Detect which cell encompasses the target text, then output its (X, Y) center coordinate. 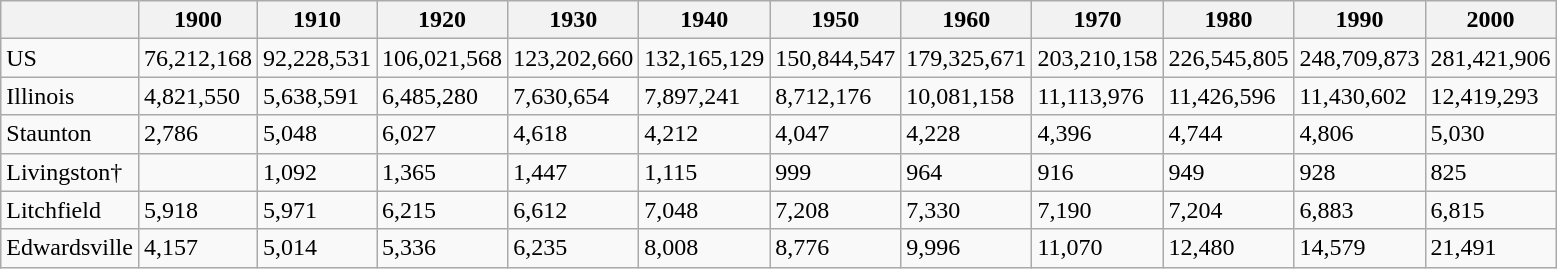
4,047 (836, 134)
4,618 (574, 134)
123,202,660 (574, 58)
1990 (1360, 20)
1980 (1228, 20)
1910 (318, 20)
248,709,873 (1360, 58)
964 (966, 172)
7,190 (1098, 210)
106,021,568 (442, 58)
9,996 (966, 248)
7,330 (966, 210)
5,638,591 (318, 96)
928 (1360, 172)
6,485,280 (442, 96)
4,228 (966, 134)
203,210,158 (1098, 58)
1950 (836, 20)
5,336 (442, 248)
6,215 (442, 210)
12,480 (1228, 248)
5,048 (318, 134)
999 (836, 172)
6,815 (1490, 210)
8,712,176 (836, 96)
10,081,158 (966, 96)
76,212,168 (198, 58)
4,806 (1360, 134)
4,744 (1228, 134)
1,115 (704, 172)
6,235 (574, 248)
4,821,550 (198, 96)
7,204 (1228, 210)
Livingston† (70, 172)
Staunton (70, 134)
12,419,293 (1490, 96)
825 (1490, 172)
Litchfield (70, 210)
4,157 (198, 248)
Illinois (70, 96)
1900 (198, 20)
11,070 (1098, 248)
1960 (966, 20)
5,971 (318, 210)
5,014 (318, 248)
949 (1228, 172)
Edwardsville (70, 248)
1,092 (318, 172)
1,365 (442, 172)
4,396 (1098, 134)
6,027 (442, 134)
1930 (574, 20)
7,048 (704, 210)
11,430,602 (1360, 96)
1,447 (574, 172)
281,421,906 (1490, 58)
7,897,241 (704, 96)
US (70, 58)
5,918 (198, 210)
7,630,654 (574, 96)
2000 (1490, 20)
8,008 (704, 248)
21,491 (1490, 248)
1940 (704, 20)
1970 (1098, 20)
179,325,671 (966, 58)
5,030 (1490, 134)
2,786 (198, 134)
6,612 (574, 210)
226,545,805 (1228, 58)
14,579 (1360, 248)
11,426,596 (1228, 96)
92,228,531 (318, 58)
1920 (442, 20)
7,208 (836, 210)
916 (1098, 172)
132,165,129 (704, 58)
4,212 (704, 134)
6,883 (1360, 210)
11,113,976 (1098, 96)
8,776 (836, 248)
150,844,547 (836, 58)
